For the text-containing cell, return its midpoint in [X, Y] coordinate format. 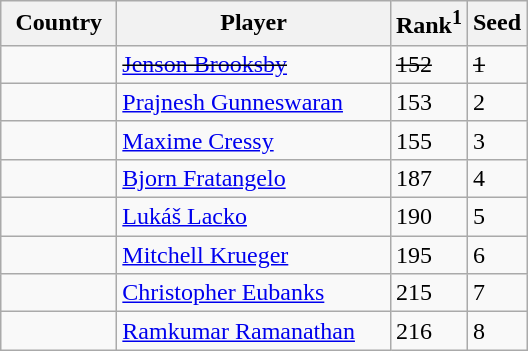
8 [496, 331]
Lukáš Lacko [254, 217]
Bjorn Fratangelo [254, 178]
215 [428, 293]
4 [496, 178]
Christopher Eubanks [254, 293]
155 [428, 140]
Seed [496, 24]
195 [428, 255]
3 [496, 140]
5 [496, 217]
187 [428, 178]
Maxime Cressy [254, 140]
Mitchell Krueger [254, 255]
216 [428, 331]
Jenson Brooksby [254, 64]
Rank1 [428, 24]
7 [496, 293]
153 [428, 102]
190 [428, 217]
Player [254, 24]
Prajnesh Gunneswaran [254, 102]
1 [496, 64]
2 [496, 102]
152 [428, 64]
Ramkumar Ramanathan [254, 331]
Country [59, 24]
6 [496, 255]
